Return the (x, y) coordinate for the center point of the cell that contains the specified text.  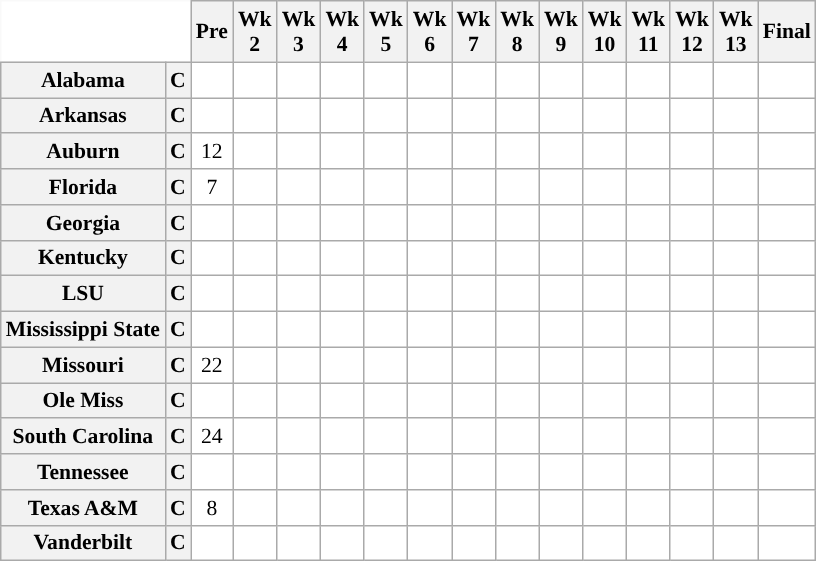
LSU (83, 294)
Georgia (83, 223)
Wk11 (648, 32)
Florida (83, 187)
Kentucky (83, 258)
Auburn (83, 152)
Wk7 (474, 32)
Texas A&M (83, 508)
Wk10 (605, 32)
Wk12 (692, 32)
Wk6 (430, 32)
Pre (212, 32)
Wk2 (255, 32)
7 (212, 187)
24 (212, 437)
Tennessee (83, 472)
Wk9 (561, 32)
Alabama (83, 80)
Wk8 (517, 32)
Ole Miss (83, 401)
South Carolina (83, 437)
Wk4 (342, 32)
12 (212, 152)
Wk3 (299, 32)
Final (787, 32)
Vanderbilt (83, 543)
Wk5 (386, 32)
Arkansas (83, 116)
Mississippi State (83, 330)
Wk13 (736, 32)
Missouri (83, 365)
22 (212, 365)
8 (212, 508)
